For the text-containing cell, return its midpoint in [X, Y] coordinate format. 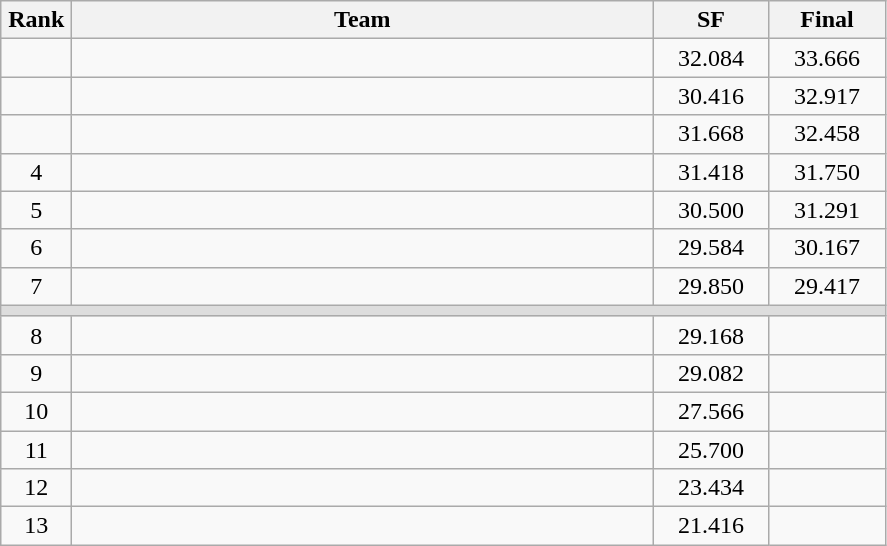
25.700 [711, 449]
32.084 [711, 58]
Team [362, 20]
32.917 [827, 96]
30.167 [827, 248]
33.666 [827, 58]
8 [36, 335]
12 [36, 488]
6 [36, 248]
21.416 [711, 526]
29.584 [711, 248]
32.458 [827, 134]
4 [36, 172]
23.434 [711, 488]
30.500 [711, 210]
29.850 [711, 286]
29.082 [711, 373]
Final [827, 20]
9 [36, 373]
13 [36, 526]
11 [36, 449]
5 [36, 210]
29.417 [827, 286]
31.418 [711, 172]
10 [36, 411]
27.566 [711, 411]
SF [711, 20]
30.416 [711, 96]
31.291 [827, 210]
7 [36, 286]
31.668 [711, 134]
Rank [36, 20]
29.168 [711, 335]
31.750 [827, 172]
